From the cell containing the given text, extract its center point as (X, Y) coordinate. 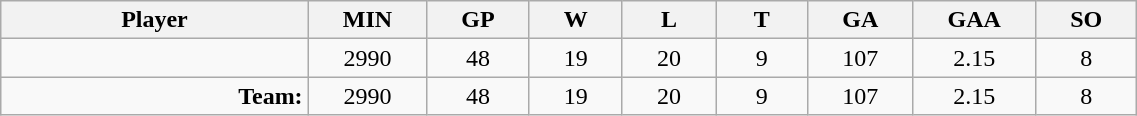
MIN (368, 20)
Team: (154, 96)
W (576, 20)
Player (154, 20)
SO (1086, 20)
L (668, 20)
GAA (974, 20)
T (762, 20)
GP (478, 20)
GA (860, 20)
